Find where the given text appears and provide that cell's center as [X, Y] coordinate. 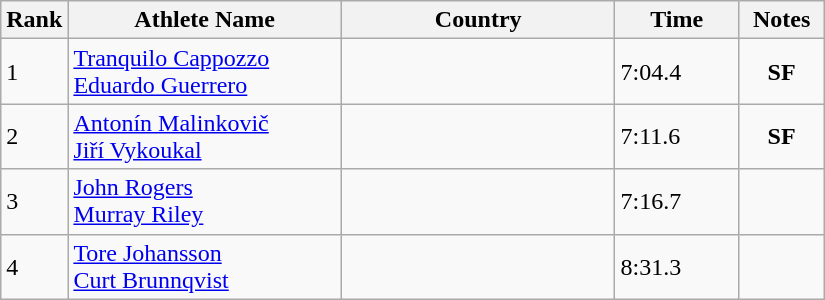
8:31.3 [677, 266]
4 [34, 266]
7:11.6 [677, 136]
3 [34, 202]
1 [34, 72]
Time [677, 20]
Athlete Name [205, 20]
John RogersMurray Riley [205, 202]
2 [34, 136]
7:16.7 [677, 202]
Rank [34, 20]
7:04.4 [677, 72]
Tranquilo CappozzoEduardo Guerrero [205, 72]
Notes [782, 20]
Antonín MalinkovičJiří Vykoukal [205, 136]
Country [478, 20]
Tore JohanssonCurt Brunnqvist [205, 266]
